Provide the [x, y] coordinate of the cell's center where the given text is located.  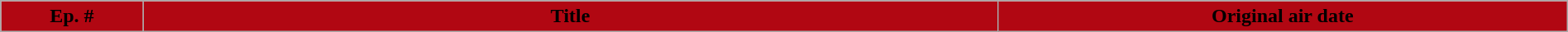
Title [571, 16]
Ep. # [72, 16]
Original air date [1282, 16]
